For the text-containing cell, return its midpoint in [x, y] coordinate format. 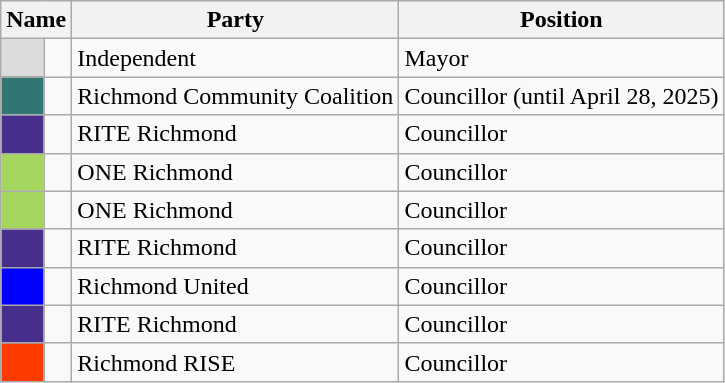
Name [36, 20]
Councillor (until April 28, 2025) [562, 96]
Mayor [562, 58]
Richmond Community Coalition [236, 96]
Party [236, 20]
Independent [236, 58]
Richmond RISE [236, 362]
Position [562, 20]
Richmond United [236, 286]
